Return [X, Y] of the center of cell containing provided text 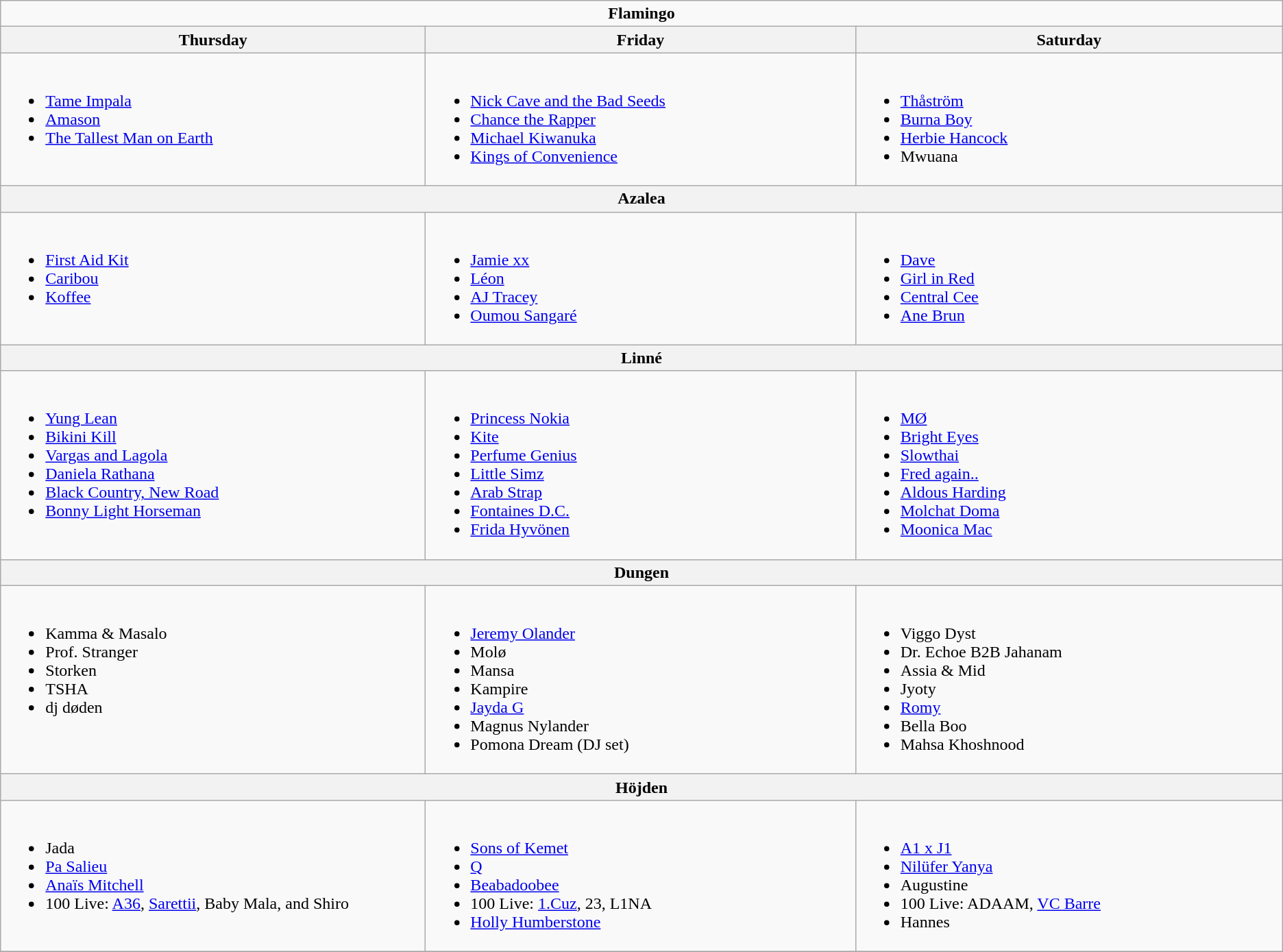
Jeremy OlanderMoløMansaKampireJayda GMagnus NylanderPomona Dream (DJ set) [640, 680]
Princess NokiaKitePerfume GeniusLittle SimzArab StrapFontaines D.C.Frida Hyvönen [640, 465]
Kamma & MasaloProf. StrangerStorkenTSHAdj døden [213, 680]
A1 x J1Nilüfer YanyaAugustine100 Live: ADAAM, VC BarreHannes [1069, 876]
Dungen [641, 572]
Linné [641, 358]
MØBright EyesSlowthaiFred again..Aldous HardingMolchat DomaMoonica Mac [1069, 465]
Viggo DystDr. Echoe B2B JahanamAssia & MidJyotyRomyBella BooMahsa Khoshnood [1069, 680]
Jamie xxLéonAJ TraceyOumou Sangaré [640, 278]
DaveGirl in RedCentral CeeAne Brun [1069, 278]
JadaPa SalieuAnaïs Mitchell100 Live: A36, Sarettii, Baby Mala, and Shiro [213, 876]
Höjden [641, 787]
Sons of KemetQBeabadoobee100 Live: 1.Cuz, 23, L1NAHolly Humberstone [640, 876]
Flamingo [641, 14]
Nick Cave and the Bad SeedsChance the RapperMichael KiwanukaKings of Convenience [640, 119]
Tame ImpalaAmasonThe Tallest Man on Earth [213, 119]
First Aid KitCaribouKoffee [213, 278]
Yung LeanBikini KillVargas and LagolaDaniela RathanaBlack Country, New RoadBonny Light Horseman [213, 465]
Thursday [213, 40]
Saturday [1069, 40]
Friday [640, 40]
Azalea [641, 199]
ThåströmBurna BoyHerbie HancockMwuana [1069, 119]
